For the text-containing cell, return its midpoint in (x, y) coordinate format. 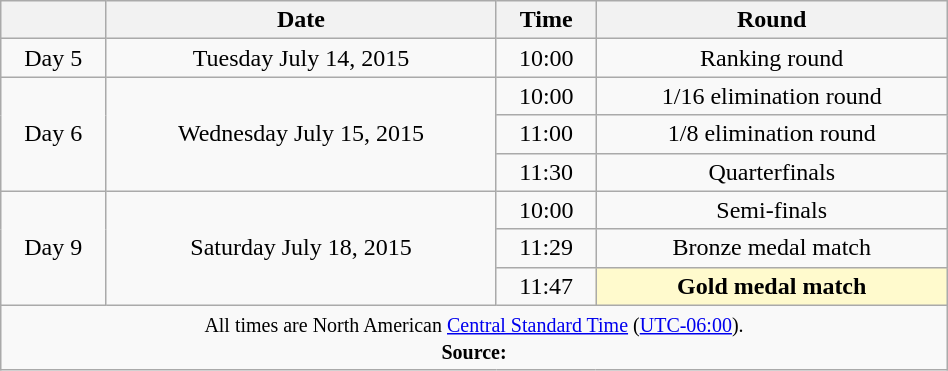
Quarterfinals (772, 172)
Time (546, 20)
Day 5 (54, 58)
Bronze medal match (772, 248)
Day 6 (54, 134)
Date (302, 20)
Ranking round (772, 58)
Round (772, 20)
Gold medal match (772, 286)
Semi-finals (772, 210)
11:30 (546, 172)
Saturday July 18, 2015 (302, 248)
11:47 (546, 286)
All times are North American Central Standard Time (UTC-06:00). Source: (474, 338)
1/8 elimination round (772, 134)
Day 9 (54, 248)
Wednesday July 15, 2015 (302, 134)
11:29 (546, 248)
11:00 (546, 134)
1/16 elimination round (772, 96)
Tuesday July 14, 2015 (302, 58)
